Capture the cell that displays the provided text and extract its [X, Y] central coordinate. 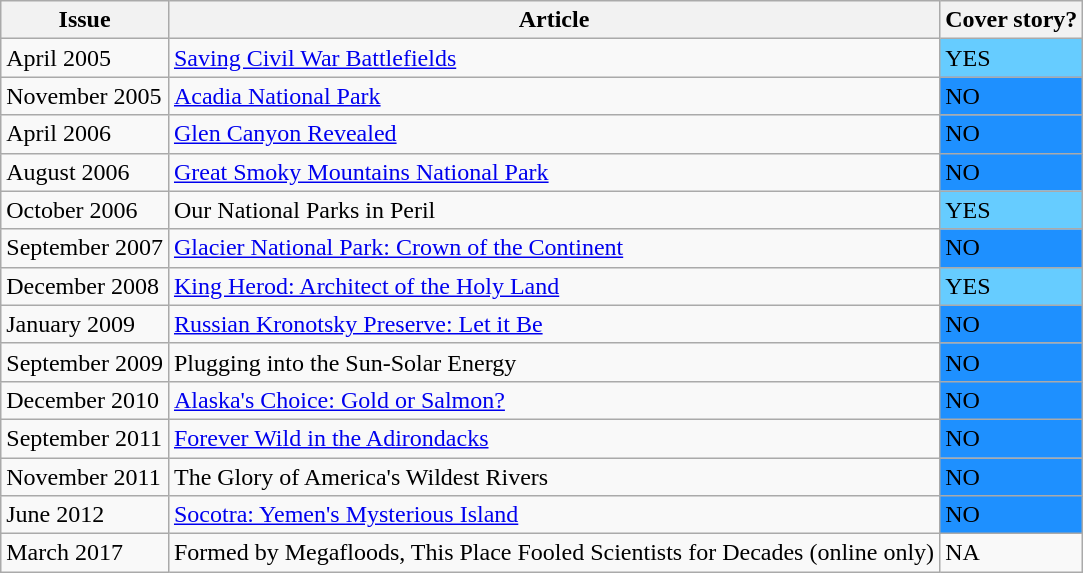
King Herod: Architect of the Holy Land [554, 286]
December 2008 [85, 286]
Issue [85, 20]
Great Smoky Mountains National Park [554, 172]
December 2010 [85, 400]
August 2006 [85, 172]
November 2011 [85, 477]
September 2011 [85, 438]
November 2005 [85, 96]
Russian Kronotsky Preserve: Let it Be [554, 324]
April 2006 [85, 134]
October 2006 [85, 210]
Forever Wild in the Adirondacks [554, 438]
September 2009 [85, 362]
January 2009 [85, 324]
Cover story? [1012, 20]
April 2005 [85, 58]
March 2017 [85, 553]
Alaska's Choice: Gold or Salmon? [554, 400]
Our National Parks in Peril [554, 210]
June 2012 [85, 515]
September 2007 [85, 248]
Glacier National Park: Crown of the Continent [554, 248]
Formed by Megafloods, This Place Fooled Scientists for Decades (online only) [554, 553]
Socotra: Yemen's Mysterious Island [554, 515]
Acadia National Park [554, 96]
Article [554, 20]
The Glory of America's Wildest Rivers [554, 477]
Plugging into the Sun-Solar Energy [554, 362]
Glen Canyon Revealed [554, 134]
NA [1012, 553]
Saving Civil War Battlefields [554, 58]
